Provide the (X, Y) coordinate of the cell's center where the given text is located.  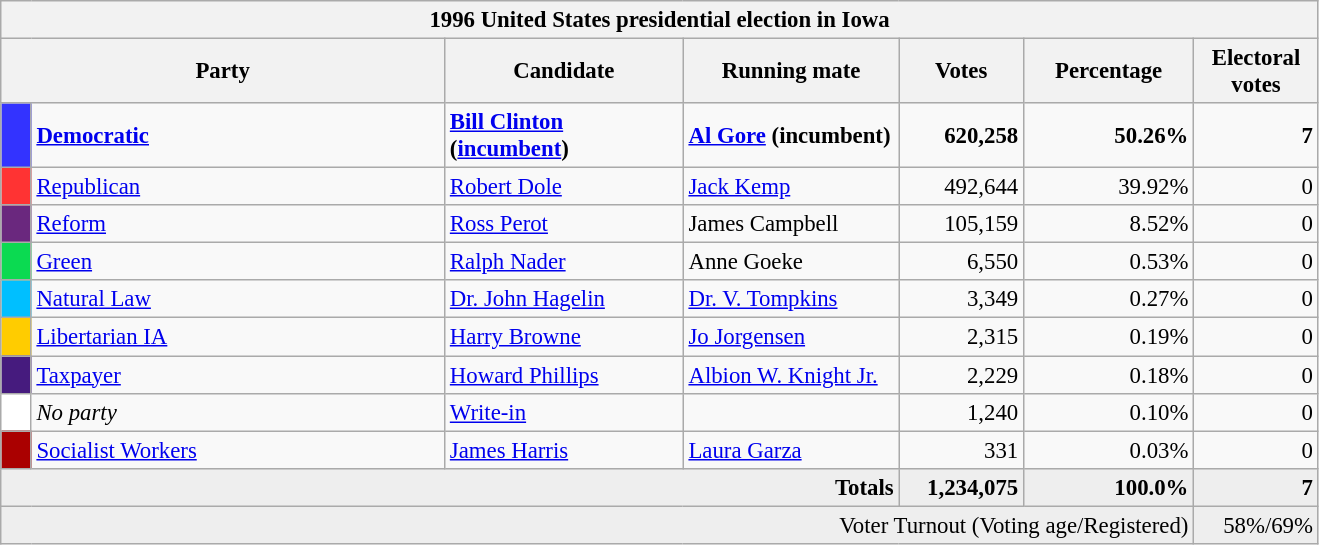
3,349 (962, 299)
Al Gore (incumbent) (791, 136)
Dr. V. Tompkins (791, 299)
Socialist Workers (238, 450)
Candidate (564, 72)
Laura Garza (791, 450)
Natural Law (238, 299)
0.18% (1109, 375)
Jo Jorgensen (791, 337)
Votes (962, 72)
Robert Dole (564, 187)
Taxpayer (238, 375)
100.0% (1109, 487)
Harry Browne (564, 337)
Jack Kemp (791, 187)
0.27% (1109, 299)
620,258 (962, 136)
Dr. John Hagelin (564, 299)
Electoral votes (1256, 72)
39.92% (1109, 187)
Write-in (564, 412)
Libertarian IA (238, 337)
0.53% (1109, 262)
0.03% (1109, 450)
Running mate (791, 72)
Green (238, 262)
Albion W. Knight Jr. (791, 375)
1,240 (962, 412)
Ross Perot (564, 224)
James Campbell (791, 224)
0.10% (1109, 412)
Howard Phillips (564, 375)
2,229 (962, 375)
Reform (238, 224)
6,550 (962, 262)
58%/69% (1256, 525)
331 (962, 450)
Ralph Nader (564, 262)
492,644 (962, 187)
Percentage (1109, 72)
Democratic (238, 136)
0.19% (1109, 337)
Bill Clinton (incumbent) (564, 136)
No party (238, 412)
Totals (450, 487)
50.26% (1109, 136)
James Harris (564, 450)
Anne Goeke (791, 262)
1,234,075 (962, 487)
105,159 (962, 224)
1996 United States presidential election in Iowa (660, 20)
8.52% (1109, 224)
2,315 (962, 337)
Republican (238, 187)
Party (223, 72)
Voter Turnout (Voting age/Registered) (598, 525)
